Locate the cell with the specified text and output its (X, Y) center coordinate. 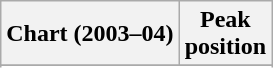
Chart (2003–04) (90, 34)
Peakposition (225, 34)
